Capture the cell that displays the provided text and extract its (X, Y) central coordinate. 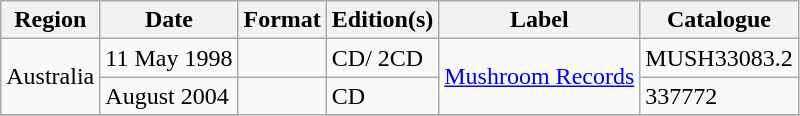
Format (282, 20)
Date (169, 20)
337772 (719, 96)
Region (50, 20)
MUSH33083.2 (719, 58)
Mushroom Records (540, 77)
Catalogue (719, 20)
CD/ 2CD (382, 58)
CD (382, 96)
August 2004 (169, 96)
11 May 1998 (169, 58)
Label (540, 20)
Edition(s) (382, 20)
Australia (50, 77)
